Return (X, Y) of the center of cell containing provided text 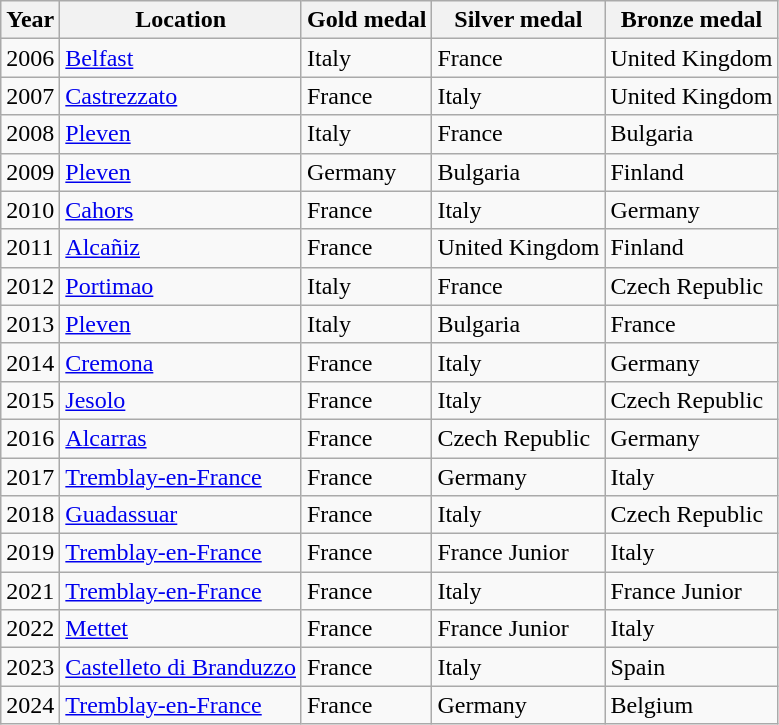
2012 (30, 286)
Castrezzato (181, 96)
Mettet (181, 629)
Location (181, 20)
2015 (30, 400)
2013 (30, 324)
Belgium (692, 705)
2019 (30, 553)
2009 (30, 172)
2006 (30, 58)
2022 (30, 629)
Portimao (181, 286)
Cahors (181, 210)
Alcañiz (181, 248)
Belfast (181, 58)
2021 (30, 591)
Bronze medal (692, 20)
Cremona (181, 362)
2007 (30, 96)
2018 (30, 515)
Guadassuar (181, 515)
Spain (692, 667)
2010 (30, 210)
2014 (30, 362)
Silver medal (518, 20)
Year (30, 20)
2017 (30, 477)
Gold medal (366, 20)
2008 (30, 134)
2023 (30, 667)
Alcarras (181, 438)
2016 (30, 438)
2011 (30, 248)
Castelleto di Branduzzo (181, 667)
Jesolo (181, 400)
2024 (30, 705)
